Find where the given text appears and provide that cell's center as [X, Y] coordinate. 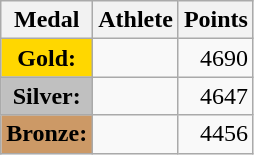
Bronze: [47, 134]
4690 [216, 58]
Gold: [47, 58]
Medal [47, 20]
Athlete [136, 20]
4456 [216, 134]
4647 [216, 96]
Points [216, 20]
Silver: [47, 96]
